Pinpoint the cell where the given text exists, returning its [X, Y] midpoint coordinate. 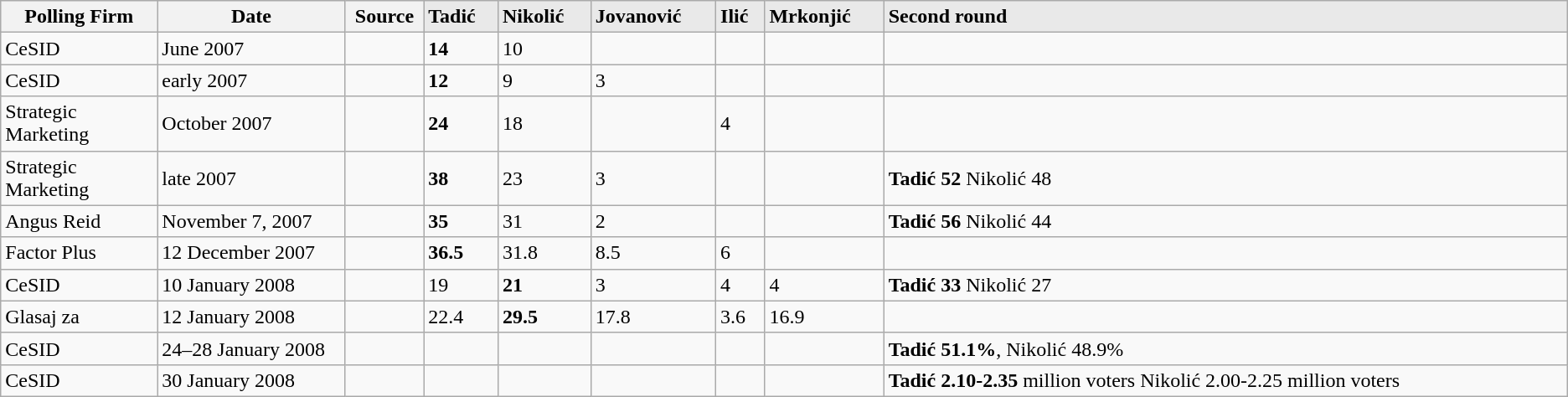
22.4 [461, 317]
18 [544, 124]
2 [653, 221]
30 January 2008 [251, 380]
12 December 2007 [251, 253]
Tadić 56 Nikolić 44 [1225, 221]
early 2007 [251, 80]
35 [461, 221]
Source [384, 17]
Tadić 33 Nikolić 27 [1225, 285]
Jovanović [653, 17]
19 [461, 285]
Glasaj za [79, 317]
Tadić 51.1%, Nikolić 48.9% [1225, 348]
October 2007 [251, 124]
10 January 2008 [251, 285]
31.8 [544, 253]
10 [544, 49]
Tadić 52 Nikolić 48 [1225, 178]
29.5 [544, 317]
9 [544, 80]
Date [251, 17]
17.8 [653, 317]
6 [740, 253]
14 [461, 49]
Ilić [740, 17]
November 7, 2007 [251, 221]
31 [544, 221]
8.5 [653, 253]
Mrkonjić [824, 17]
36.5 [461, 253]
24 [461, 124]
Tadić 2.10-2.35 million voters Nikolić 2.00-2.25 million voters [1225, 380]
June 2007 [251, 49]
23 [544, 178]
16.9 [824, 317]
Polling Firm [79, 17]
Second round [1225, 17]
12 January 2008 [251, 317]
12 [461, 80]
Nikolić [544, 17]
Angus Reid [79, 221]
Tadić [461, 17]
21 [544, 285]
38 [461, 178]
24–28 January 2008 [251, 348]
Factor Plus [79, 253]
3.6 [740, 317]
late 2007 [251, 178]
